Locate the cell with the specified text and output its (X, Y) center coordinate. 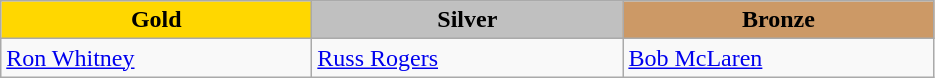
Russ Rogers (468, 58)
Bronze (778, 20)
Ron Whitney (156, 58)
Silver (468, 20)
Gold (156, 20)
Bob McLaren (778, 58)
